Pinpoint the cell where the given text exists, returning its (x, y) midpoint coordinate. 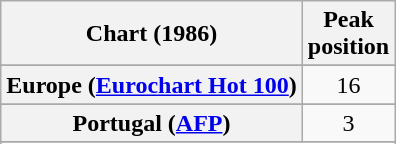
Peakposition (348, 34)
Portugal (AFP) (152, 123)
Europe (Eurochart Hot 100) (152, 85)
16 (348, 85)
Chart (1986) (152, 34)
3 (348, 123)
